Pinpoint the cell where the given text exists, returning its [X, Y] midpoint coordinate. 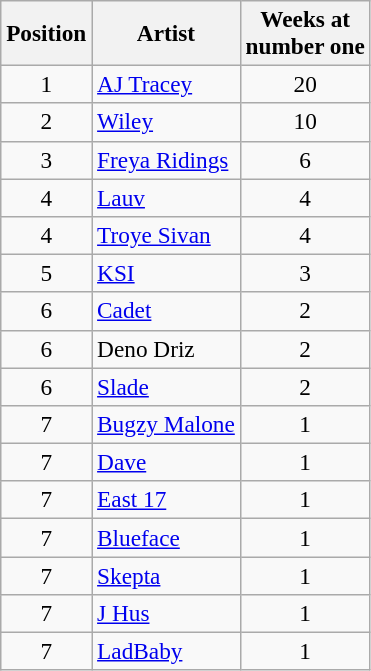
Freya Ridings [166, 160]
Dave [166, 462]
Bugzy Malone [166, 424]
Wiley [166, 122]
Slade [166, 386]
Cadet [166, 311]
Position [46, 32]
KSI [166, 273]
J Hus [166, 613]
5 [46, 273]
Deno Driz [166, 349]
Blueface [166, 537]
10 [305, 122]
Lauv [166, 197]
East 17 [166, 500]
AJ Tracey [166, 84]
20 [305, 84]
Artist [166, 32]
Weeks atnumber one [305, 32]
Troye Sivan [166, 235]
LadBaby [166, 651]
Skepta [166, 575]
